Provide the [x, y] coordinate of the cell's center where the given text is located.  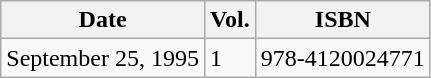
Date [103, 20]
978-4120024771 [342, 58]
September 25, 1995 [103, 58]
Vol. [230, 20]
ISBN [342, 20]
1 [230, 58]
